For the text-containing cell, return its midpoint in [x, y] coordinate format. 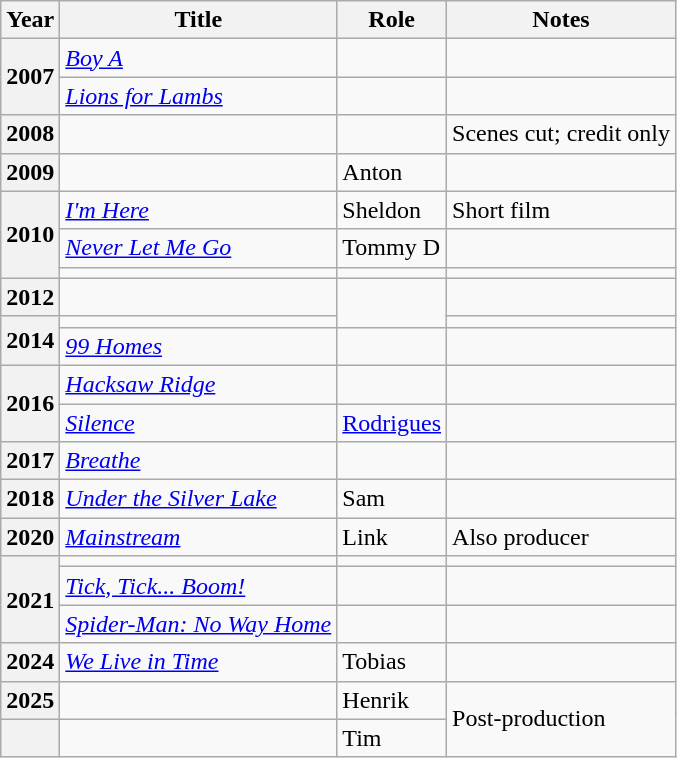
2025 [30, 700]
2010 [30, 234]
I'm Here [198, 210]
Henrik [392, 700]
2008 [30, 134]
Sam [392, 499]
Never Let Me Go [198, 248]
Breathe [198, 461]
Also producer [562, 537]
Rodrigues [392, 423]
2012 [30, 297]
2007 [30, 77]
Silence [198, 423]
Post-production [562, 719]
We Live in Time [198, 662]
Title [198, 20]
Anton [392, 172]
Scenes cut; credit only [562, 134]
Year [30, 20]
99 Homes [198, 346]
Short film [562, 210]
Boy A [198, 58]
2018 [30, 499]
Lions for Lambs [198, 96]
Hacksaw Ridge [198, 384]
2014 [30, 340]
2017 [30, 461]
2024 [30, 662]
Link [392, 537]
2021 [30, 600]
2009 [30, 172]
2020 [30, 537]
Tick, Tick... Boom! [198, 586]
Notes [562, 20]
Tommy D [392, 248]
Spider-Man: No Way Home [198, 624]
Under the Silver Lake [198, 499]
Sheldon [392, 210]
2016 [30, 403]
Role [392, 20]
Mainstream [198, 537]
Tobias [392, 662]
Tim [392, 738]
